Return the [x, y] coordinate for the center point of the cell that contains the specified text.  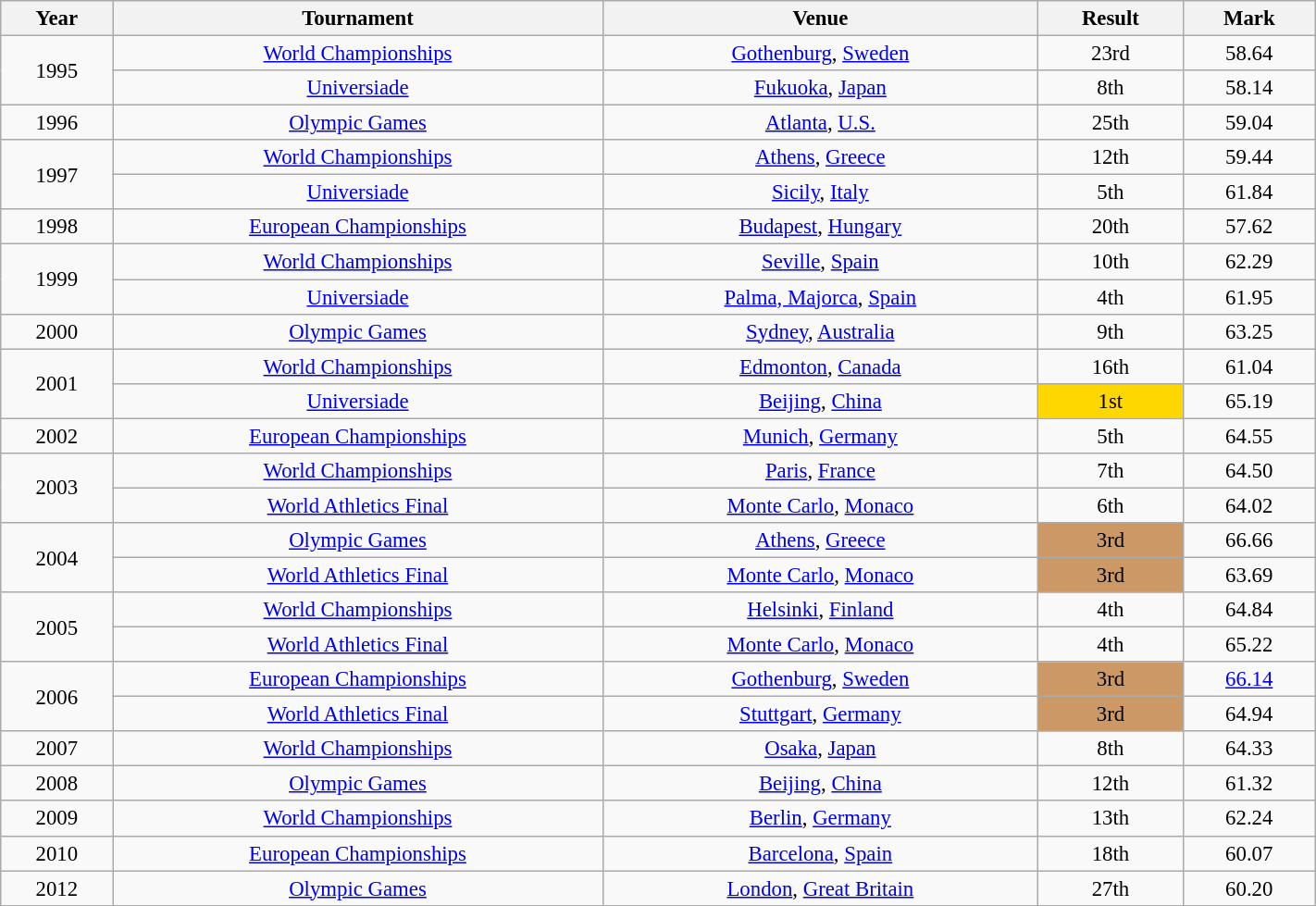
59.04 [1249, 123]
13th [1111, 819]
64.94 [1249, 714]
1995 [57, 70]
Stuttgart, Germany [820, 714]
63.25 [1249, 331]
2004 [57, 557]
1997 [57, 174]
65.19 [1249, 401]
60.20 [1249, 888]
64.55 [1249, 436]
66.14 [1249, 679]
10th [1111, 262]
62.29 [1249, 262]
Sydney, Australia [820, 331]
2010 [57, 853]
2008 [57, 784]
61.95 [1249, 297]
Year [57, 19]
6th [1111, 505]
64.02 [1249, 505]
Edmonton, Canada [820, 366]
20th [1111, 227]
Munich, Germany [820, 436]
1996 [57, 123]
2003 [57, 489]
61.04 [1249, 366]
18th [1111, 853]
57.62 [1249, 227]
2000 [57, 331]
London, Great Britain [820, 888]
1999 [57, 279]
2006 [57, 696]
59.44 [1249, 157]
Sicily, Italy [820, 192]
27th [1111, 888]
61.32 [1249, 784]
64.84 [1249, 610]
23rd [1111, 54]
64.33 [1249, 749]
58.14 [1249, 88]
60.07 [1249, 853]
66.66 [1249, 540]
2001 [57, 383]
Fukuoka, Japan [820, 88]
Osaka, Japan [820, 749]
Barcelona, Spain [820, 853]
16th [1111, 366]
2005 [57, 627]
Venue [820, 19]
1998 [57, 227]
58.64 [1249, 54]
64.50 [1249, 471]
7th [1111, 471]
Result [1111, 19]
Seville, Spain [820, 262]
Palma, Majorca, Spain [820, 297]
Helsinki, Finland [820, 610]
2012 [57, 888]
9th [1111, 331]
Paris, France [820, 471]
25th [1111, 123]
Mark [1249, 19]
65.22 [1249, 645]
2007 [57, 749]
Atlanta, U.S. [820, 123]
Budapest, Hungary [820, 227]
2002 [57, 436]
1st [1111, 401]
62.24 [1249, 819]
Berlin, Germany [820, 819]
Tournament [357, 19]
63.69 [1249, 575]
2009 [57, 819]
61.84 [1249, 192]
